Search for the cell housing the specified text and yield its [X, Y] center coordinate. 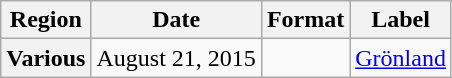
Region [46, 20]
Grönland [401, 58]
Format [305, 20]
Date [176, 20]
Label [401, 20]
August 21, 2015 [176, 58]
Various [46, 58]
